Find where the given text appears and provide that cell's center as [x, y] coordinate. 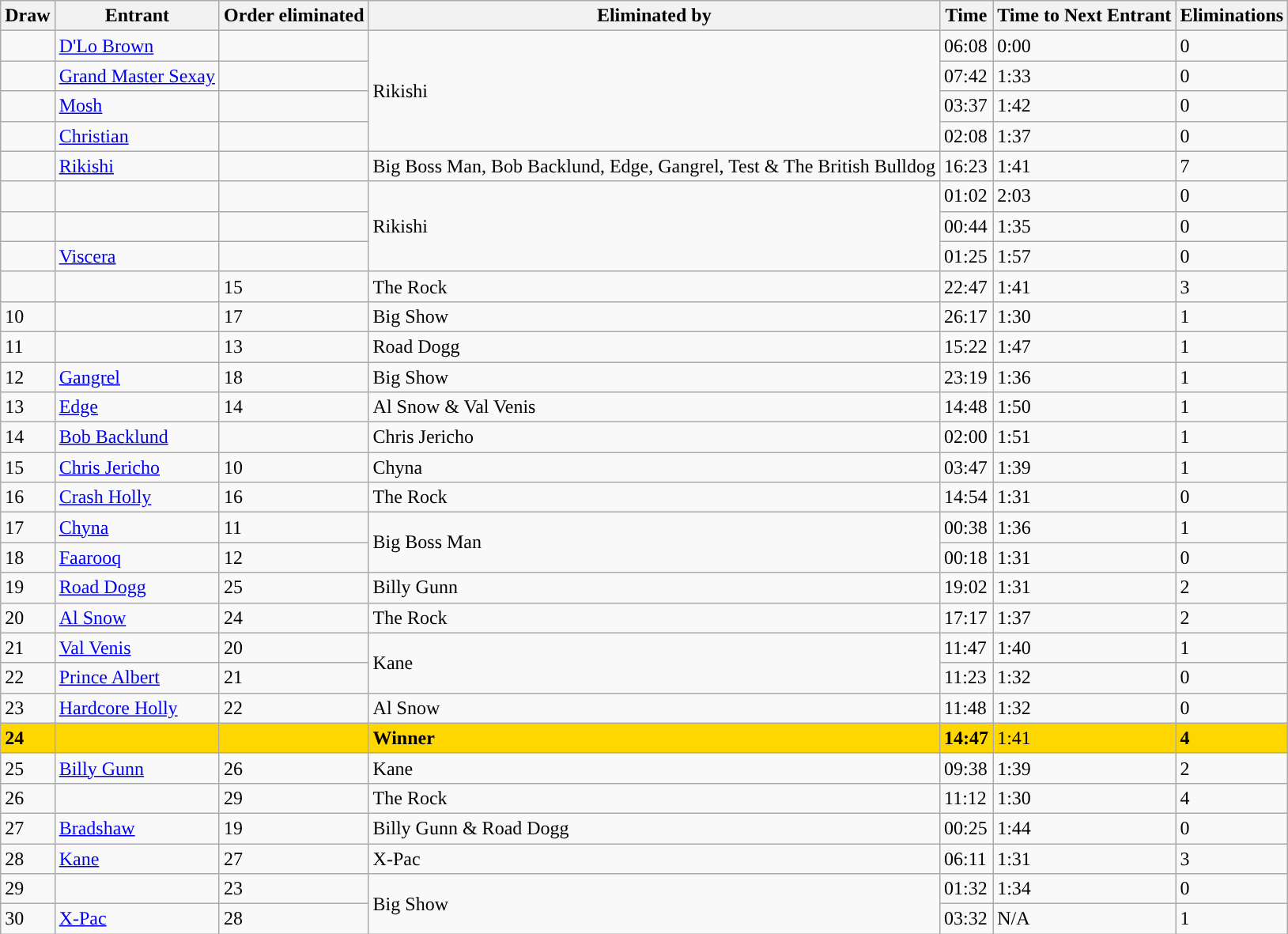
23:19 [966, 377]
Big Boss Man, Bob Backlund, Edge, Gangrel, Test & The British Bulldog [654, 166]
00:25 [966, 828]
Time to Next Entrant [1085, 16]
03:47 [966, 467]
Billy Gunn & Road Dogg [654, 828]
03:37 [966, 106]
01:25 [966, 256]
17:17 [966, 618]
03:32 [966, 919]
11:47 [966, 648]
00:18 [966, 558]
Time [966, 16]
30 [28, 919]
01:32 [966, 889]
1:51 [1085, 437]
Entrant [137, 16]
1:44 [1085, 828]
26:17 [966, 316]
00:38 [966, 528]
22:47 [966, 286]
14:54 [966, 497]
Grand Master Sexay [137, 76]
14:47 [966, 738]
02:08 [966, 136]
Bradshaw [137, 828]
1:57 [1085, 256]
Mosh [137, 106]
02:00 [966, 437]
Val Venis [137, 648]
Hardcore Holly [137, 708]
2:03 [1085, 196]
Order eliminated [294, 16]
09:38 [966, 768]
06:08 [966, 46]
0:00 [1085, 46]
N/A [1085, 919]
1:34 [1085, 889]
Big Boss Man [654, 543]
Gangrel [137, 377]
D'Lo Brown [137, 46]
Crash Holly [137, 497]
Winner [654, 738]
14:48 [966, 407]
Faarooq [137, 558]
1:33 [1085, 76]
19:02 [966, 588]
Bob Backlund [137, 437]
1:50 [1085, 407]
Christian [137, 136]
16:23 [966, 166]
Al Snow & Val Venis [654, 407]
1:42 [1085, 106]
Edge [137, 407]
Prince Albert [137, 678]
01:02 [966, 196]
11:48 [966, 708]
06:11 [966, 858]
07:42 [966, 76]
Eliminations [1232, 16]
1:40 [1085, 648]
00:44 [966, 226]
1:35 [1085, 226]
11:12 [966, 798]
1:47 [1085, 346]
Eliminated by [654, 16]
11:23 [966, 678]
Draw [28, 16]
Viscera [137, 256]
15:22 [966, 346]
7 [1232, 166]
